Output the [X, Y] coordinate of the center of the cell containing the given text.  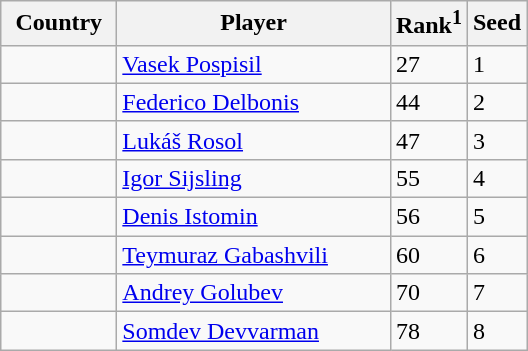
4 [496, 178]
78 [428, 331]
5 [496, 217]
27 [428, 64]
55 [428, 178]
2 [496, 102]
3 [496, 140]
Country [59, 24]
Rank1 [428, 24]
1 [496, 64]
Player [254, 24]
Lukáš Rosol [254, 140]
60 [428, 255]
56 [428, 217]
70 [428, 293]
Denis Istomin [254, 217]
Somdev Devvarman [254, 331]
Seed [496, 24]
Andrey Golubev [254, 293]
Teymuraz Gabashvili [254, 255]
Igor Sijsling [254, 178]
8 [496, 331]
7 [496, 293]
6 [496, 255]
Vasek Pospisil [254, 64]
47 [428, 140]
Federico Delbonis [254, 102]
44 [428, 102]
